From the cell containing the given text, extract its center point as (X, Y) coordinate. 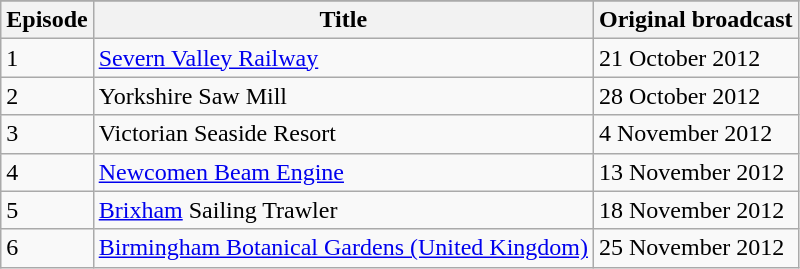
4 (47, 172)
5 (47, 210)
2 (47, 96)
Yorkshire Saw Mill (343, 96)
Title (343, 20)
Original broadcast (696, 20)
Episode (47, 20)
Brixham Sailing Trawler (343, 210)
Birmingham Botanical Gardens (United Kingdom) (343, 248)
4 November 2012 (696, 134)
25 November 2012 (696, 248)
21 October 2012 (696, 58)
6 (47, 248)
3 (47, 134)
18 November 2012 (696, 210)
1 (47, 58)
28 October 2012 (696, 96)
Severn Valley Railway (343, 58)
Newcomen Beam Engine (343, 172)
Victorian Seaside Resort (343, 134)
13 November 2012 (696, 172)
